Capture the cell that displays the provided text and extract its (x, y) central coordinate. 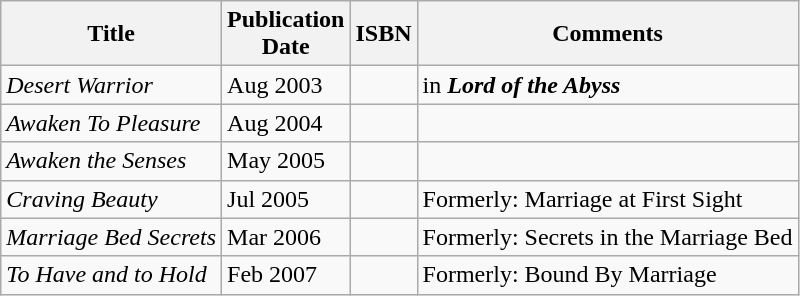
Comments (608, 34)
Craving Beauty (112, 199)
Marriage Bed Secrets (112, 237)
To Have and to Hold (112, 275)
Awaken To Pleasure (112, 123)
Jul 2005 (286, 199)
ISBN (384, 34)
Formerly: Bound By Marriage (608, 275)
in Lord of the Abyss (608, 85)
PublicationDate (286, 34)
Desert Warrior (112, 85)
Mar 2006 (286, 237)
Aug 2003 (286, 85)
Formerly: Secrets in the Marriage Bed (608, 237)
Aug 2004 (286, 123)
Formerly: Marriage at First Sight (608, 199)
Title (112, 34)
Feb 2007 (286, 275)
Awaken the Senses (112, 161)
May 2005 (286, 161)
